Return the [x, y] coordinate for the center point of the cell that contains the specified text.  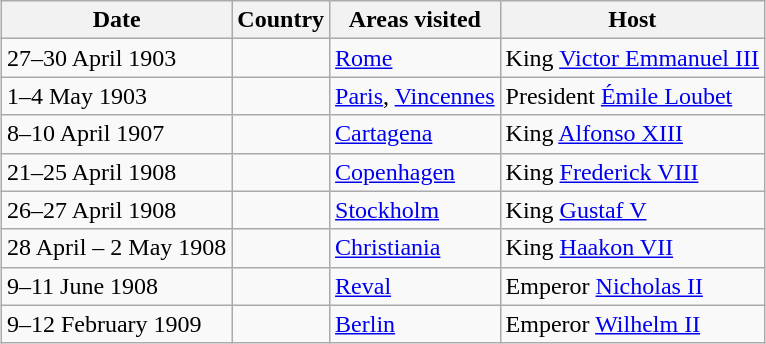
9–11 June 1908 [116, 286]
Date [116, 20]
Emperor Nicholas II [632, 286]
King Victor Emmanuel III [632, 58]
Rome [416, 58]
King Gustaf V [632, 210]
Stockholm [416, 210]
King Frederick VIII [632, 172]
Host [632, 20]
Country [281, 20]
27–30 April 1903 [116, 58]
1–4 May 1903 [116, 96]
Christiania [416, 248]
Paris, Vincennes [416, 96]
Cartagena [416, 134]
Berlin [416, 324]
King Alfonso XIII [632, 134]
21–25 April 1908 [116, 172]
Emperor Wilhelm II [632, 324]
President Émile Loubet [632, 96]
Reval [416, 286]
9–12 February 1909 [116, 324]
Areas visited [416, 20]
28 April – 2 May 1908 [116, 248]
Copenhagen [416, 172]
King Haakon VII [632, 248]
26–27 April 1908 [116, 210]
8–10 April 1907 [116, 134]
